For the text-containing cell, return its midpoint in [x, y] coordinate format. 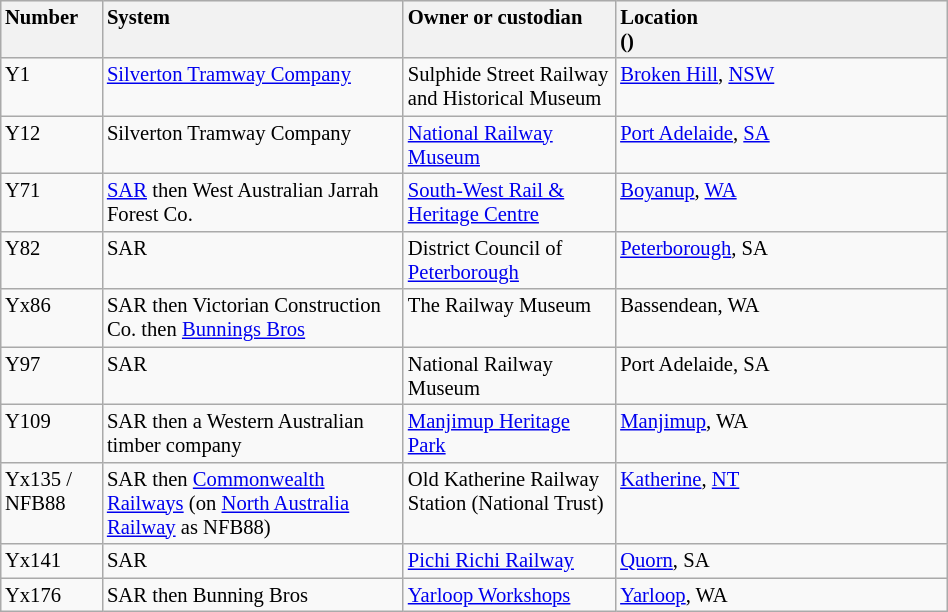
SAR then Bunning Bros [252, 595]
Y71 [51, 203]
SAR then a Western Australian timber company [252, 434]
The Railway Museum [509, 318]
Yx135 / NFB88 [51, 503]
SAR then Commonwealth Railways (on North Australia Railway as NFB88) [252, 503]
Y1 [51, 87]
Quorn, SA [780, 561]
District Council of Peterborough [509, 260]
Yarloop Workshops [509, 595]
Y82 [51, 260]
Katherine, NT [780, 503]
SAR then West Australian Jarrah Forest Co. [252, 203]
Yx176 [51, 595]
South-West Rail & Heritage Centre [509, 203]
Yx86 [51, 318]
Y97 [51, 376]
Sulphide Street Railway and Historical Museum [509, 87]
Location() [780, 29]
Broken Hill, NSW [780, 87]
SAR then Victorian Construction Co. then Bunnings Bros [252, 318]
Owner or custodian [509, 29]
Old Katherine Railway Station (National Trust) [509, 503]
Y109 [51, 434]
Pichi Richi Railway [509, 561]
Boyanup, WA [780, 203]
System [252, 29]
Manjimup, WA [780, 434]
Y12 [51, 145]
Number [51, 29]
Peterborough, SA [780, 260]
Bassendean, WA [780, 318]
Yx141 [51, 561]
Manjimup Heritage Park [509, 434]
Yarloop, WA [780, 595]
